Return [x, y] of the center of cell containing provided text 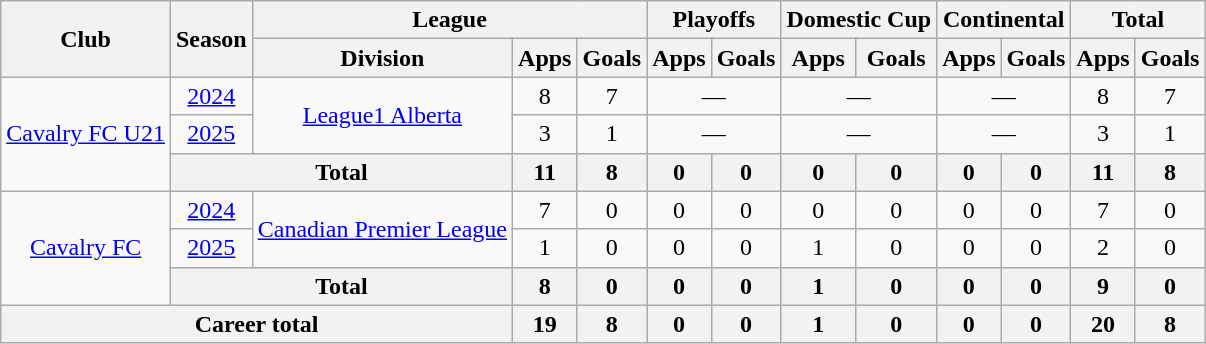
Club [86, 39]
20 [1103, 324]
Continental [1004, 20]
Career total [257, 324]
Cavalry FC [86, 248]
Season [211, 39]
Domestic Cup [859, 20]
League1 Alberta [382, 115]
9 [1103, 286]
2 [1103, 248]
19 [545, 324]
Playoffs [714, 20]
Cavalry FC U21 [86, 134]
Division [382, 58]
Canadian Premier League [382, 229]
League [449, 20]
